Return the (x, y) coordinate for the center point of the cell that contains the specified text.  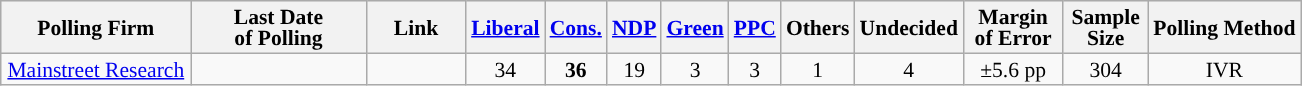
Link (416, 27)
Marginof Error (1013, 27)
Liberal (505, 27)
±5.6 pp (1013, 68)
IVR (1224, 68)
Polling Firm (96, 27)
Polling Method (1224, 27)
Green (694, 27)
NDP (634, 27)
304 (1106, 68)
4 (909, 68)
PPC (755, 27)
34 (505, 68)
1 (818, 68)
36 (576, 68)
19 (634, 68)
Cons. (576, 27)
Undecided (909, 27)
Last Dateof Polling (278, 27)
Mainstreet Research (96, 68)
Others (818, 27)
SampleSize (1106, 27)
